Detect which cell encompasses the target text, then output its (x, y) center coordinate. 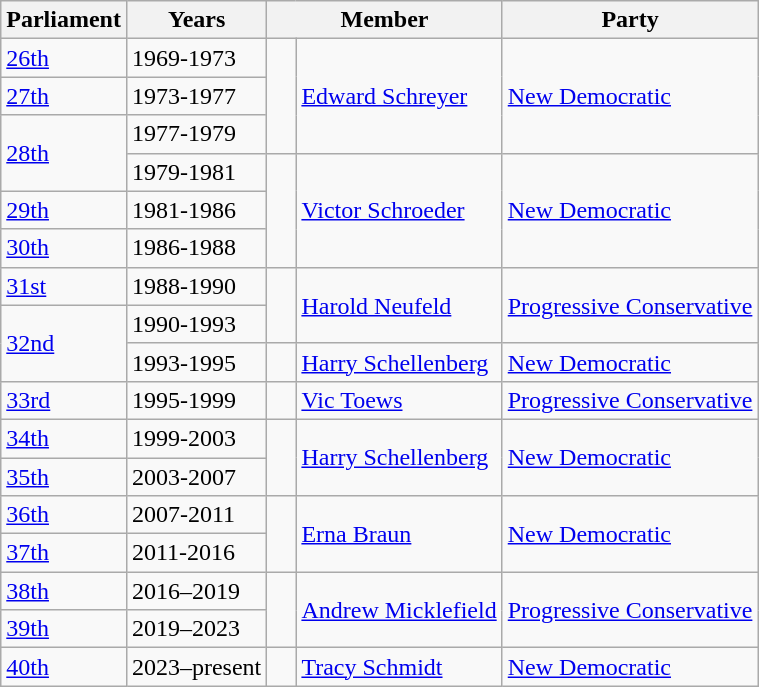
29th (64, 210)
2011-2016 (196, 553)
Tracy Schmidt (399, 667)
31st (64, 286)
Victor Schroeder (399, 210)
34th (64, 438)
35th (64, 477)
Edward Schreyer (399, 96)
1979-1981 (196, 172)
Member (384, 20)
37th (64, 553)
1988-1990 (196, 286)
39th (64, 629)
1999-2003 (196, 438)
30th (64, 248)
1986-1988 (196, 248)
36th (64, 515)
26th (64, 58)
Harold Neufeld (399, 305)
1977-1979 (196, 134)
28th (64, 153)
1990-1993 (196, 324)
Parliament (64, 20)
32nd (64, 343)
40th (64, 667)
2016–2019 (196, 591)
1993-1995 (196, 362)
2007-2011 (196, 515)
Erna Braun (399, 534)
38th (64, 591)
1981-1986 (196, 210)
27th (64, 96)
2003-2007 (196, 477)
Vic Toews (399, 400)
Andrew Micklefield (399, 610)
33rd (64, 400)
Years (196, 20)
2019–2023 (196, 629)
1969-1973 (196, 58)
1973-1977 (196, 96)
1995-1999 (196, 400)
2023–present (196, 667)
Party (630, 20)
